For the text-containing cell, return its midpoint in (X, Y) coordinate format. 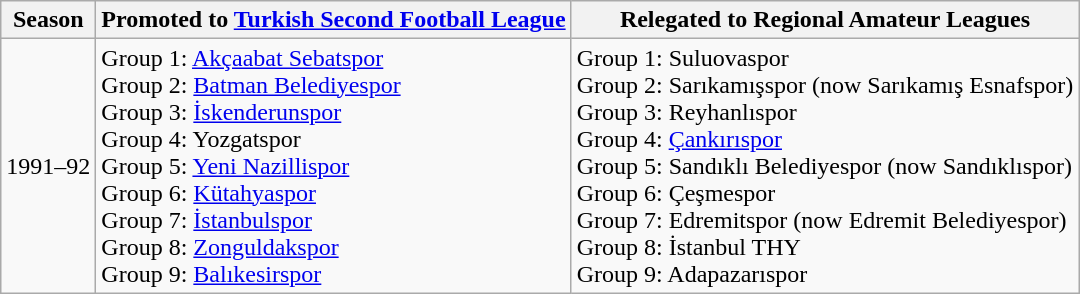
1991–92 (48, 166)
Season (48, 20)
Relegated to Regional Amateur Leagues (825, 20)
Promoted to Turkish Second Football League (334, 20)
